Locate the cell with the specified text and output its [x, y] center coordinate. 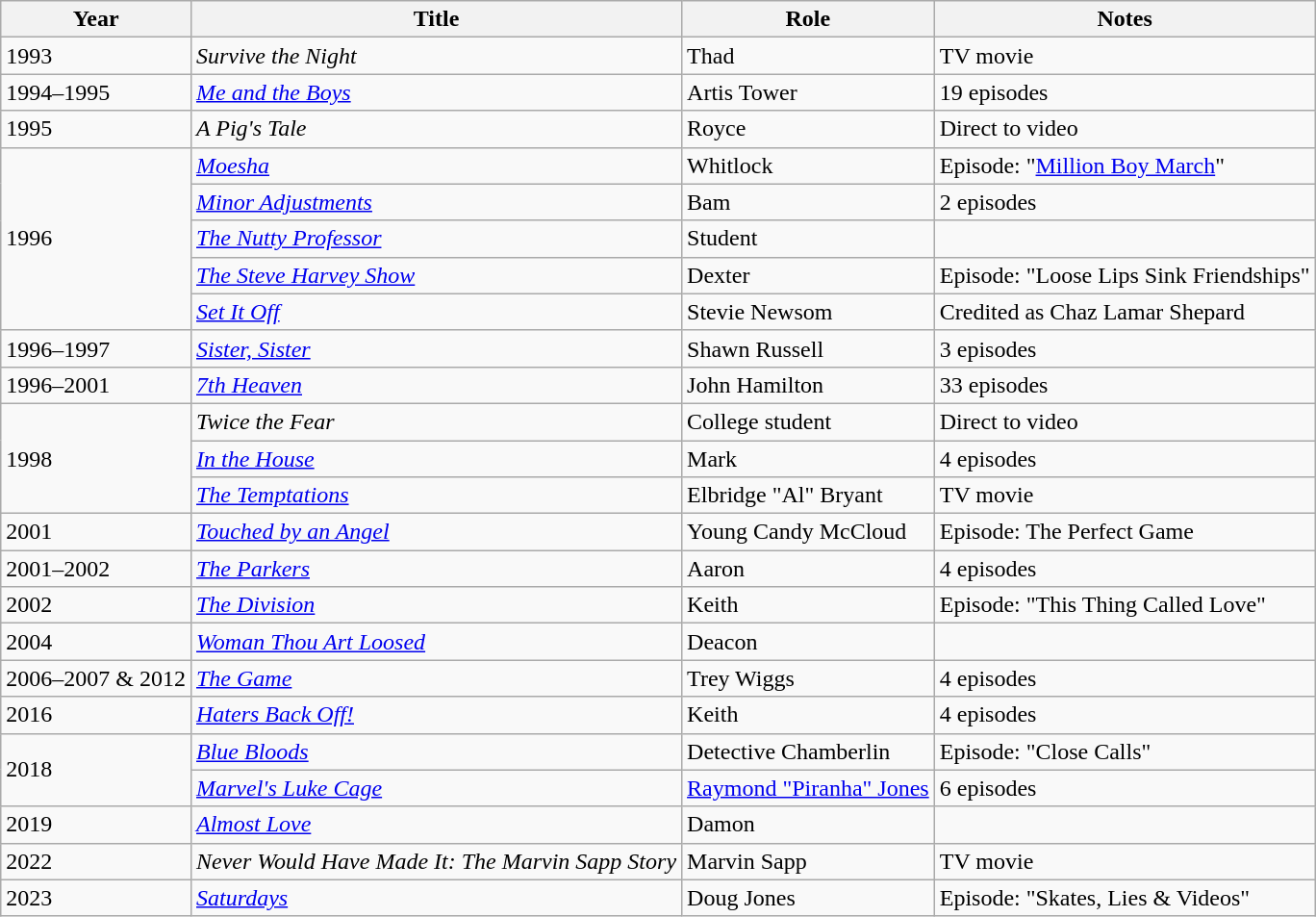
The Parkers [436, 569]
Episode: "Skates, Lies & Videos" [1125, 898]
Stevie Newsom [808, 312]
1996–1997 [96, 348]
1996 [96, 239]
College student [808, 421]
Sister, Sister [436, 348]
The Steve Harvey Show [436, 275]
19 episodes [1125, 92]
Raymond "Piranha" Jones [808, 788]
Me and the Boys [436, 92]
Survive the Night [436, 56]
Thad [808, 56]
2022 [96, 861]
Saturdays [436, 898]
Title [436, 19]
1996–2001 [96, 385]
2023 [96, 898]
A Pig's Tale [436, 129]
2002 [96, 605]
Royce [808, 129]
2006–2007 & 2012 [96, 678]
Blue Bloods [436, 751]
Year [96, 19]
Touched by an Angel [436, 532]
The Game [436, 678]
Bam [808, 202]
Whitlock [808, 166]
6 episodes [1125, 788]
Dexter [808, 275]
Doug Jones [808, 898]
2019 [96, 825]
1998 [96, 458]
Minor Adjustments [436, 202]
Detective Chamberlin [808, 751]
In the House [436, 459]
The Division [436, 605]
1994–1995 [96, 92]
Elbridge "Al" Bryant [808, 496]
The Nutty Professor [436, 239]
Woman Thou Art Loosed [436, 642]
Credited as Chaz Lamar Shepard [1125, 312]
Notes [1125, 19]
Set It Off [436, 312]
3 episodes [1125, 348]
John Hamilton [808, 385]
The Temptations [436, 496]
2016 [96, 715]
1993 [96, 56]
2004 [96, 642]
1995 [96, 129]
Deacon [808, 642]
Moesha [436, 166]
Twice the Fear [436, 421]
Mark [808, 459]
Episode: "Million Boy March" [1125, 166]
Role [808, 19]
Episode: "Loose Lips Sink Friendships" [1125, 275]
Trey Wiggs [808, 678]
2018 [96, 770]
2001 [96, 532]
Almost Love [436, 825]
Haters Back Off! [436, 715]
Young Candy McCloud [808, 532]
Episode: "This Thing Called Love" [1125, 605]
Shawn Russell [808, 348]
Episode: "Close Calls" [1125, 751]
Marvel's Luke Cage [436, 788]
Artis Tower [808, 92]
2 episodes [1125, 202]
Never Would Have Made It: The Marvin Sapp Story [436, 861]
Marvin Sapp [808, 861]
33 episodes [1125, 385]
Aaron [808, 569]
7th Heaven [436, 385]
Episode: The Perfect Game [1125, 532]
2001–2002 [96, 569]
Student [808, 239]
Damon [808, 825]
